Return (X, Y) of the center of cell containing provided text 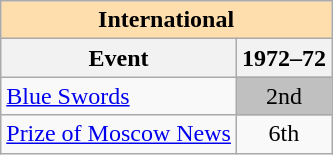
6th (284, 134)
Prize of Moscow News (119, 134)
Event (119, 58)
2nd (284, 96)
International (166, 20)
Blue Swords (119, 96)
1972–72 (284, 58)
